Return [x, y] of the center of cell containing provided text 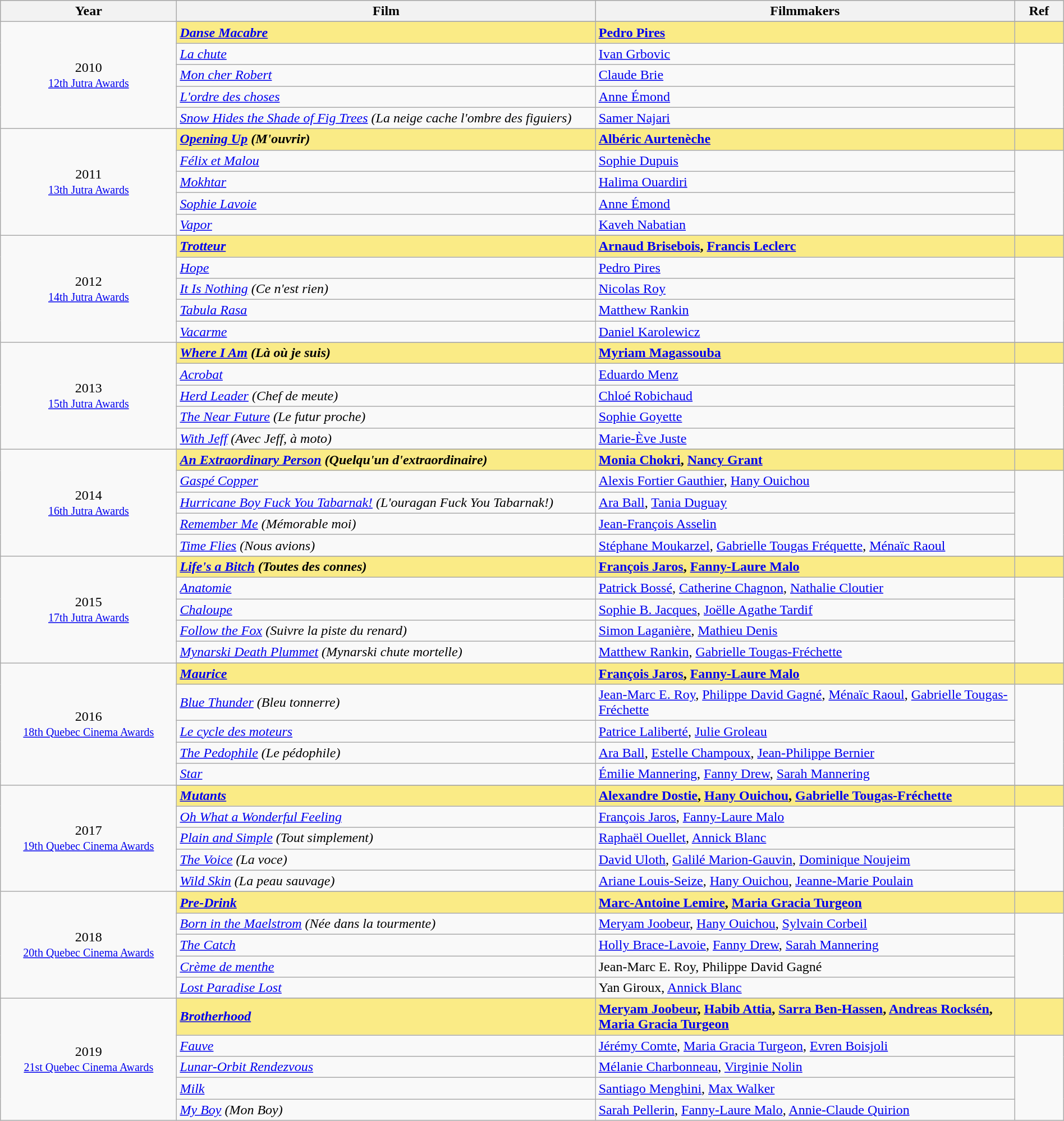
Herd Leader (Chef de meute) [386, 396]
Jean-Marc E. Roy, Philippe David Gagné, Ménaïc Raoul, Gabrielle Tougas-Fréchette [805, 703]
The Near Future (Le futur proche) [386, 417]
Oh What a Wonderful Feeling [386, 817]
David Uloth, Galilé Marion-Gauvin, Dominique Noujeim [805, 859]
2018 20th Quebec Cinema Awards [89, 945]
Samer Najari [805, 118]
Star [386, 774]
La chute [386, 54]
Marie-Ève Juste [805, 438]
Mélanie Charbonneau, Virginie Nolin [805, 1067]
Ref [1039, 11]
The Voice (La voce) [386, 859]
Chaloupe [386, 609]
My Boy (Mon Boy) [386, 1110]
Patrice Laliberté, Julie Groleau [805, 731]
2013 15th Jutra Awards [89, 396]
Sophie Lavoie [386, 203]
Plain and Simple (Tout simplement) [386, 838]
Kaveh Nabatian [805, 225]
Hope [386, 268]
Fauve [386, 1046]
Raphaël Ouellet, Annick Blanc [805, 838]
Mynarski Death Plummet (Mynarski chute mortelle) [386, 652]
Albéric Aurtenèche [805, 139]
Lost Paradise Lost [386, 988]
Arnaud Brisebois, Francis Leclerc [805, 246]
The Pedophile (Le pédophile) [386, 753]
Film [386, 11]
2016 18th Quebec Cinema Awards [89, 724]
With Jeff (Avec Jeff, à moto) [386, 438]
Chloé Robichaud [805, 396]
2014 16th Jutra Awards [89, 502]
Danse Macabre [386, 33]
Wild Skin (La peau sauvage) [386, 881]
Jean-Marc E. Roy, Philippe David Gagné [805, 966]
Filmmakers [805, 11]
Lunar-Orbit Rendezvous [386, 1067]
Gaspé Copper [386, 481]
Vapor [386, 225]
Myriam Magassouba [805, 353]
Brotherhood [386, 1017]
Hurricane Boy Fuck You Tabarnak! (L'ouragan Fuck You Tabarnak!) [386, 502]
Milk [386, 1088]
Yan Giroux, Annick Blanc [805, 988]
Matthew Rankin [805, 310]
Simon Laganière, Mathieu Denis [805, 631]
Le cycle des moteurs [386, 731]
Ara Ball, Tania Duguay [805, 502]
Claude Brie [805, 75]
2010 12th Jutra Awards [89, 75]
Mokhtar [386, 182]
Opening Up (M'ouvrir) [386, 139]
Time Flies (Nous avions) [386, 545]
Sophie B. Jacques, Joëlle Agathe Tardif [805, 609]
Year [89, 11]
The Catch [386, 945]
2019 21st Quebec Cinema Awards [89, 1060]
Blue Thunder (Bleu tonnerre) [386, 703]
Nicolas Roy [805, 289]
Anatomie [386, 588]
Mutants [386, 795]
Meryam Joobeur, Habib Attia, Sarra Ben-Hassen, Andreas Rocksén, Maria Gracia Turgeon [805, 1017]
Holly Brace-Lavoie, Fanny Drew, Sarah Mannering [805, 945]
Trotteur [386, 246]
Remember Me (Mémorable moi) [386, 524]
Stéphane Moukarzel, Gabrielle Tougas Fréquette, Ménaïc Raoul [805, 545]
Santiago Menghini, Max Walker [805, 1088]
Patrick Bossé, Catherine Chagnon, Nathalie Cloutier [805, 588]
Pre-Drink [386, 902]
Mon cher Robert [386, 75]
Maurice [386, 674]
Eduardo Menz [805, 374]
Daniel Karolewicz [805, 332]
Alexis Fortier Gauthier, Hany Ouichou [805, 481]
Félix et Malou [386, 161]
Snow Hides the Shade of Fig Trees (La neige cache l'ombre des figuiers) [386, 118]
2015 17th Jutra Awards [89, 609]
Where I Am (Là où je suis) [386, 353]
Jean-François Asselin [805, 524]
It Is Nothing (Ce n'est rien) [386, 289]
Born in the Maelstrom (Née dans la tourmente) [386, 923]
Vacarme [386, 332]
Monia Chokri, Nancy Grant [805, 460]
2011 13th Jutra Awards [89, 182]
2017 19th Quebec Cinema Awards [89, 838]
Marc-Antoine Lemire, Maria Gracia Turgeon [805, 902]
Sophie Goyette [805, 417]
Life's a Bitch (Toutes des connes) [386, 566]
Follow the Fox (Suivre la piste du renard) [386, 631]
Ivan Grbovic [805, 54]
Acrobat [386, 374]
An Extraordinary Person (Quelqu'un d'extraordinaire) [386, 460]
Sophie Dupuis [805, 161]
Crème de menthe [386, 966]
Jérémy Comte, Maria Gracia Turgeon, Evren Boisjoli [805, 1046]
Tabula Rasa [386, 310]
Halima Ouardiri [805, 182]
Alexandre Dostie, Hany Ouichou, Gabrielle Tougas-Fréchette [805, 795]
Émilie Mannering, Fanny Drew, Sarah Mannering [805, 774]
Matthew Rankin, Gabrielle Tougas-Fréchette [805, 652]
Meryam Joobeur, Hany Ouichou, Sylvain Corbeil [805, 923]
2012 14th Jutra Awards [89, 289]
Sarah Pellerin, Fanny-Laure Malo, Annie-Claude Quirion [805, 1110]
Ara Ball, Estelle Champoux, Jean-Philippe Bernier [805, 753]
L'ordre des choses [386, 97]
Ariane Louis-Seize, Hany Ouichou, Jeanne-Marie Poulain [805, 881]
